Detect which cell encompasses the target text, then output its [X, Y] center coordinate. 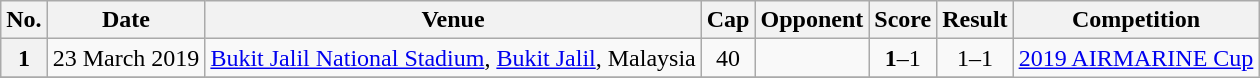
2019 AIRMARINE Cup [1136, 58]
23 March 2019 [126, 58]
Cap [728, 20]
Result [975, 20]
Opponent [812, 20]
Score [903, 20]
Bukit Jalil National Stadium, Bukit Jalil, Malaysia [453, 58]
No. [24, 20]
Competition [1136, 20]
Date [126, 20]
1 [24, 58]
40 [728, 58]
Venue [453, 20]
